Locate the cell with the specified text and output its [X, Y] center coordinate. 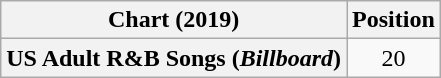
US Adult R&B Songs (Billboard) [174, 58]
20 [394, 58]
Chart (2019) [174, 20]
Position [394, 20]
